From the cell containing the given text, extract its center point as (x, y) coordinate. 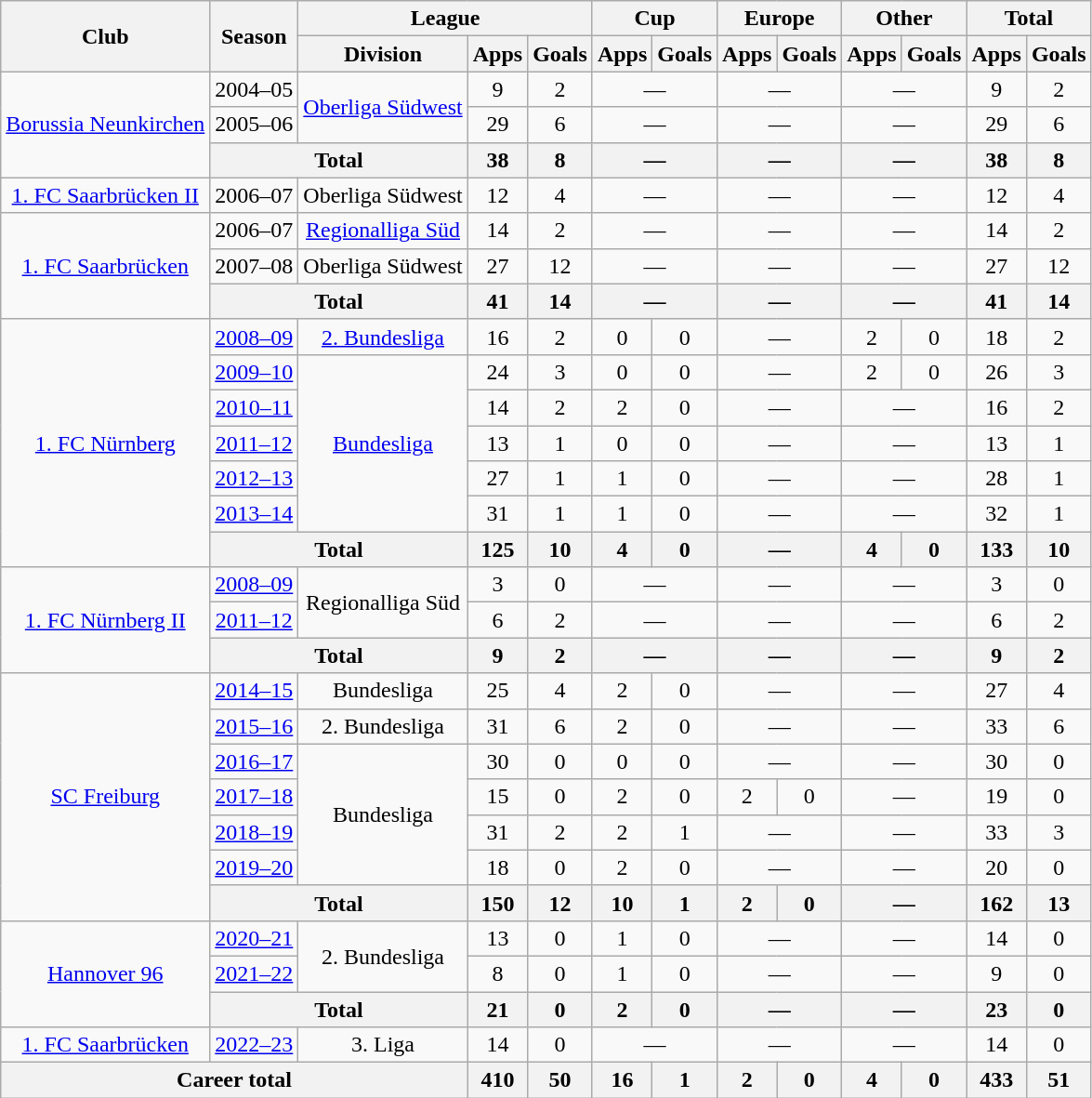
1. FC Saarbrücken II (106, 195)
21 (497, 1009)
3. Liga (383, 1045)
2017–18 (255, 797)
15 (497, 797)
26 (996, 372)
Hannover 96 (106, 973)
Cup (654, 19)
2014–15 (255, 691)
23 (996, 1009)
20 (996, 867)
Other (904, 19)
1. FC Nürnberg II (106, 620)
410 (497, 1080)
2012–13 (255, 479)
2016–17 (255, 761)
150 (497, 903)
133 (996, 549)
Club (106, 36)
433 (996, 1080)
Career total (234, 1080)
2019–20 (255, 867)
2005–06 (255, 125)
2020–21 (255, 938)
32 (996, 514)
2021–22 (255, 973)
2010–11 (255, 407)
2004–05 (255, 89)
SC Freiburg (106, 797)
2015–16 (255, 726)
Division (383, 54)
19 (996, 797)
2018–19 (255, 832)
2009–10 (255, 372)
League (446, 19)
2013–14 (255, 514)
2007–08 (255, 266)
Borussia Neunkirchen (106, 125)
50 (560, 1080)
1. FC Nürnberg (106, 443)
28 (996, 479)
24 (497, 372)
51 (1059, 1080)
Season (255, 36)
125 (497, 549)
162 (996, 903)
Europe (780, 19)
25 (497, 691)
2022–23 (255, 1045)
